Extract the (X, Y) coordinate from the center of the cell holding the provided text.  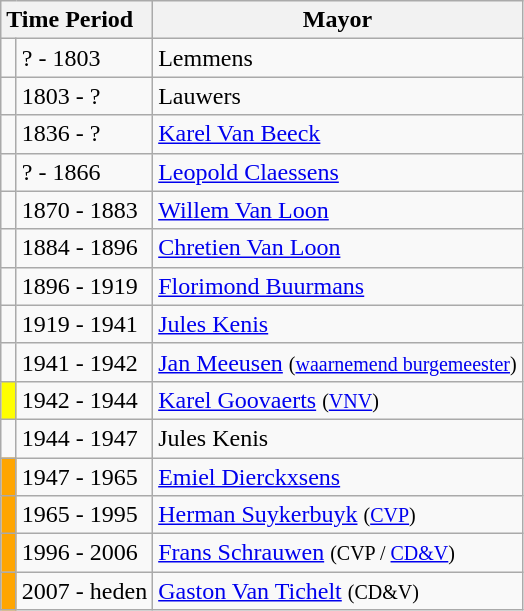
Karel Van Beeck (338, 134)
Frans Schrauwen (CVP / CD&V) (338, 553)
1884 - 1896 (84, 248)
1942 - 1944 (84, 400)
Karel Goovaerts (VNV) (338, 400)
Chretien Van Loon (338, 248)
Jan Meeusen (waarnemend burgemeester) (338, 362)
Time Period (77, 20)
Mayor (338, 20)
Willem Van Loon (338, 210)
1947 - 1965 (84, 477)
1944 - 1947 (84, 438)
Florimond Buurmans (338, 286)
1870 - 1883 (84, 210)
1941 - 1942 (84, 362)
? - 1803 (84, 58)
1803 - ? (84, 96)
Herman Suykerbuyk (CVP) (338, 515)
1896 - 1919 (84, 286)
Leopold Claessens (338, 172)
1996 - 2006 (84, 553)
Gaston Van Tichelt (CD&V) (338, 591)
Lemmens (338, 58)
Lauwers (338, 96)
1965 - 1995 (84, 515)
1836 - ? (84, 134)
? - 1866 (84, 172)
Emiel Dierckxsens (338, 477)
1919 - 1941 (84, 324)
2007 - heden (84, 591)
